Extract the (x, y) coordinate from the center of the cell holding the provided text.  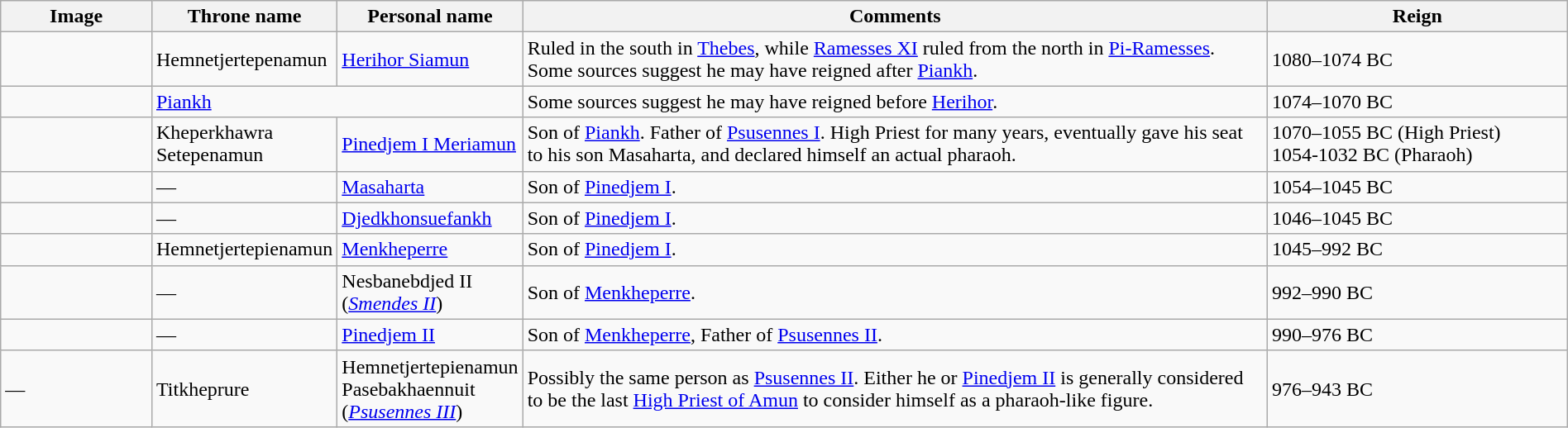
Pinedjem II (430, 335)
1045–992 BC (1417, 250)
Comments (895, 17)
Hemnetjertepienamun (244, 250)
976–943 BC (1417, 388)
Ruled in the south in Thebes, while Ramesses XI ruled from the north in Pi-Ramesses. Some sources suggest he may have reigned after Piankh. (895, 59)
Throne name (244, 17)
990–976 BC (1417, 335)
Masaharta (430, 187)
Image (76, 17)
992–990 BC (1417, 292)
1070–1055 BC (High Priest)1054-1032 BC (Pharaoh) (1417, 144)
1074–1070 BC (1417, 102)
Titkheprure (244, 388)
Hemnetjertepenamun (244, 59)
Menkheperre (430, 250)
Reign (1417, 17)
1080–1074 BC (1417, 59)
Pinedjem I Meriamun (430, 144)
Nesbanebdjed II (Smendes II) (430, 292)
Herihor Siamun (430, 59)
Son of Menkheperre. (895, 292)
Piankh (337, 102)
Some sources suggest he may have reigned before Herihor. (895, 102)
Son of Menkheperre, Father of Psusennes II. (895, 335)
Kheperkhawra Setepenamun (244, 144)
Hemnetjertepienamun Pasebakhaennuit (Psusennes III) (430, 388)
1046–1045 BC (1417, 218)
Djedkhonsuefankh (430, 218)
Personal name (430, 17)
1054–1045 BC (1417, 187)
